Output the (x, y) coordinate of the center of the cell containing the given text.  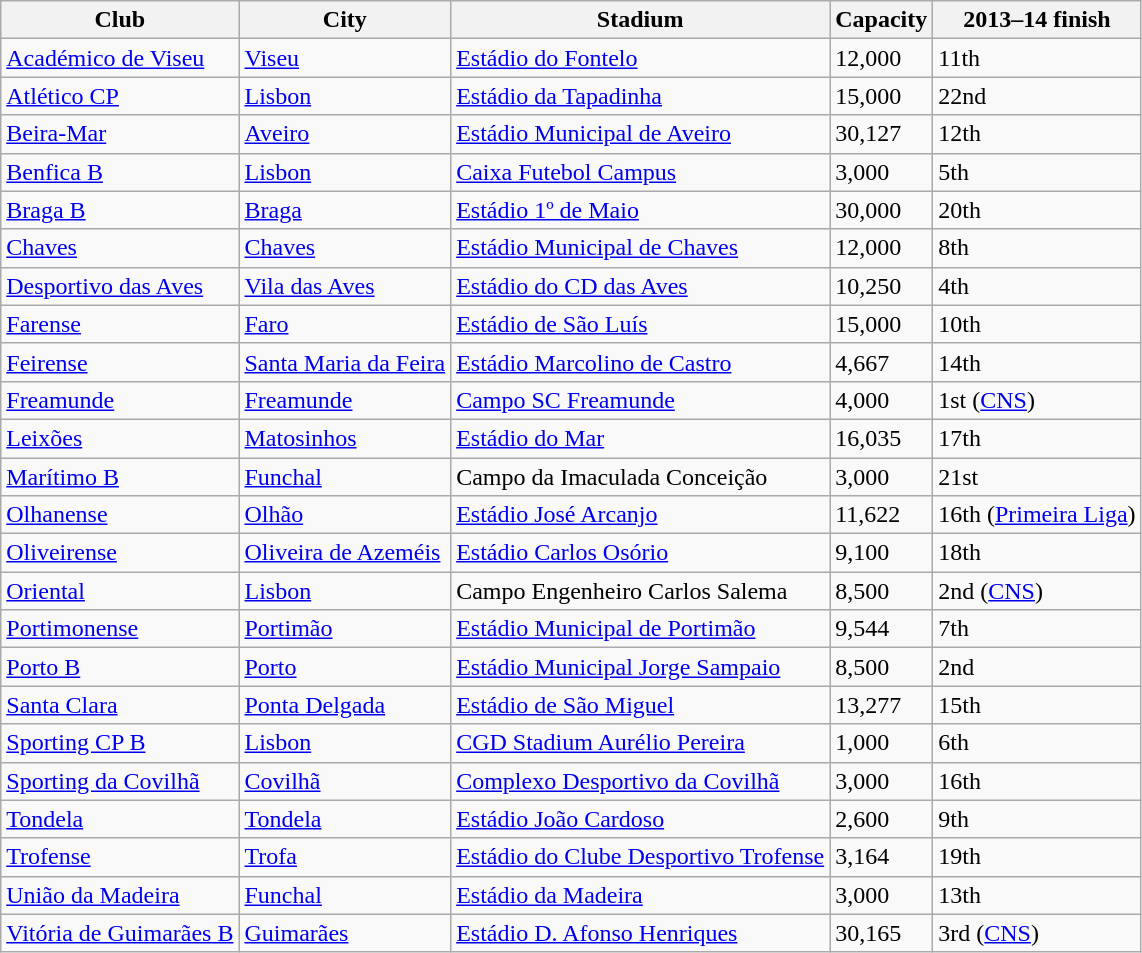
3,164 (882, 857)
Feirense (120, 362)
Portimão (345, 629)
Club (120, 20)
18th (1037, 553)
3rd (CNS) (1037, 933)
21st (1037, 477)
12th (1037, 134)
7th (1037, 629)
Oliveira de Azeméis (345, 553)
Estádio do Mar (640, 438)
30,000 (882, 210)
16th (1037, 781)
Estádio de São Miguel (640, 705)
União da Madeira (120, 895)
Porto (345, 667)
Braga (345, 210)
Portimonense (120, 629)
Desportivo das Aves (120, 286)
Estádio do Fontelo (640, 58)
Estádio do Clube Desportivo Trofense (640, 857)
Estádio Municipal de Portimão (640, 629)
9th (1037, 819)
Estádio Carlos Osório (640, 553)
Benfica B (120, 172)
9,544 (882, 629)
8th (1037, 248)
Estádio Marcolino de Castro (640, 362)
Vila das Aves (345, 286)
Trofense (120, 857)
1,000 (882, 743)
Guimarães (345, 933)
15th (1037, 705)
Capacity (882, 20)
22nd (1037, 96)
Complexo Desportivo da Covilhã (640, 781)
9,100 (882, 553)
1st (CNS) (1037, 400)
2,600 (882, 819)
Olhão (345, 515)
Leixões (120, 438)
Académico de Viseu (120, 58)
Caixa Futebol Campus (640, 172)
Trofa (345, 857)
Sporting da Covilhã (120, 781)
Atlético CP (120, 96)
16th (Primeira Liga) (1037, 515)
Campo Engenheiro Carlos Salema (640, 591)
Matosinhos (345, 438)
10,250 (882, 286)
20th (1037, 210)
Estádio da Tapadinha (640, 96)
Santa Clara (120, 705)
4th (1037, 286)
Estádio de São Luís (640, 324)
30,127 (882, 134)
Beira-Mar (120, 134)
Covilhã (345, 781)
6th (1037, 743)
16,035 (882, 438)
Viseu (345, 58)
Porto B (120, 667)
Braga B (120, 210)
Estádio Municipal Jorge Sampaio (640, 667)
19th (1037, 857)
Estádio Municipal de Aveiro (640, 134)
Estádio João Cardoso (640, 819)
4,000 (882, 400)
Ponta Delgada (345, 705)
Estádio da Madeira (640, 895)
Olhanense (120, 515)
30,165 (882, 933)
5th (1037, 172)
Vitória de Guimarães B (120, 933)
Oriental (120, 591)
Sporting CP B (120, 743)
Oliveirense (120, 553)
Campo SC Freamunde (640, 400)
CGD Stadium Aurélio Pereira (640, 743)
Estádio 1º de Maio (640, 210)
17th (1037, 438)
Estádio do CD das Aves (640, 286)
Santa Maria da Feira (345, 362)
2nd (1037, 667)
Farense (120, 324)
Estádio D. Afonso Henriques (640, 933)
13,277 (882, 705)
Estádio Municipal de Chaves (640, 248)
Marítimo B (120, 477)
City (345, 20)
Campo da Imaculada Conceição (640, 477)
2013–14 finish (1037, 20)
2nd (CNS) (1037, 591)
14th (1037, 362)
Estádio José Arcanjo (640, 515)
11,622 (882, 515)
13th (1037, 895)
11th (1037, 58)
Faro (345, 324)
Aveiro (345, 134)
4,667 (882, 362)
Stadium (640, 20)
10th (1037, 324)
